Extract the (x, y) coordinate from the center of the cell holding the provided text.  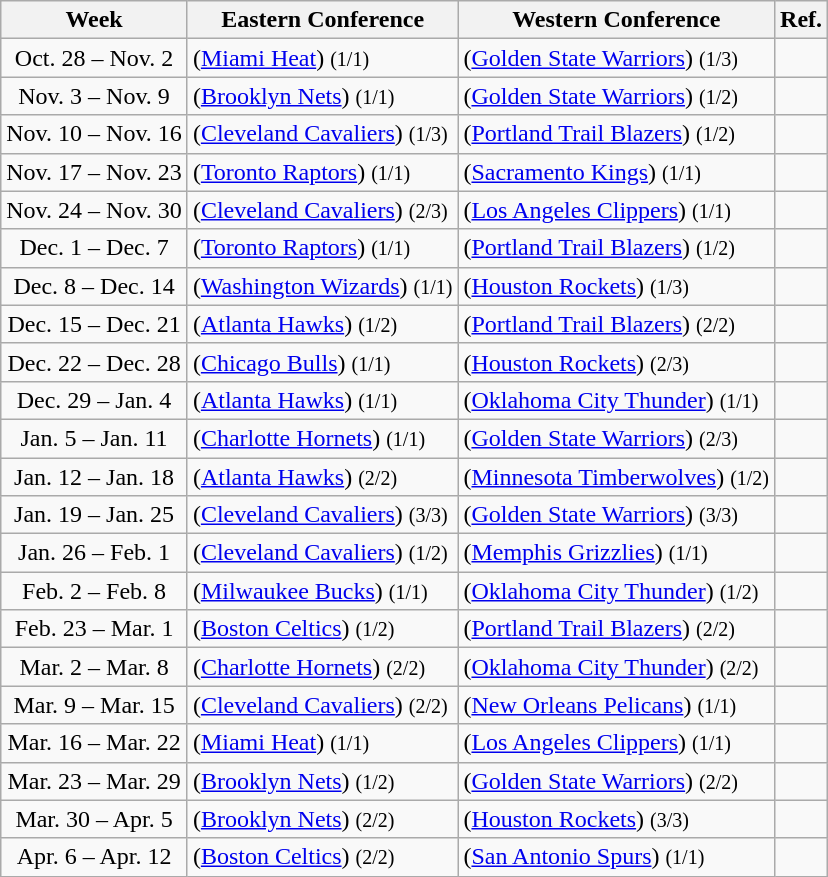
Eastern Conference (322, 20)
Nov. 17 – Nov. 23 (94, 172)
(Washington Wizards) (1/1) (322, 286)
(San Antonio Spurs) (1/1) (616, 857)
(Oklahoma City Thunder) (2/2) (616, 667)
Mar. 9 – Mar. 15 (94, 705)
Ref. (802, 20)
Nov. 10 – Nov. 16 (94, 134)
Oct. 28 – Nov. 2 (94, 58)
Mar. 2 – Mar. 8 (94, 667)
(Brooklyn Nets) (2/2) (322, 819)
Dec. 29 – Jan. 4 (94, 400)
(Charlotte Hornets) (2/2) (322, 667)
Jan. 12 – Jan. 18 (94, 477)
(Chicago Bulls) (1/1) (322, 362)
Dec. 8 – Dec. 14 (94, 286)
(Memphis Grizzlies) (1/1) (616, 553)
Western Conference (616, 20)
(New Orleans Pelicans) (1/1) (616, 705)
(Cleveland Cavaliers) (1/3) (322, 134)
(Atlanta Hawks) (1/1) (322, 400)
(Golden State Warriors) (1/3) (616, 58)
Feb. 23 – Mar. 1 (94, 629)
Dec. 1 – Dec. 7 (94, 248)
(Oklahoma City Thunder) (1/1) (616, 400)
(Brooklyn Nets) (1/2) (322, 781)
Apr. 6 – Apr. 12 (94, 857)
(Sacramento Kings) (1/1) (616, 172)
(Golden State Warriors) (2/2) (616, 781)
(Golden State Warriors) (2/3) (616, 438)
Mar. 23 – Mar. 29 (94, 781)
(Houston Rockets) (3/3) (616, 819)
Feb. 2 – Feb. 8 (94, 591)
(Cleveland Cavaliers) (3/3) (322, 515)
(Boston Celtics) (1/2) (322, 629)
(Cleveland Cavaliers) (2/2) (322, 705)
(Houston Rockets) (2/3) (616, 362)
Week (94, 20)
(Atlanta Hawks) (1/2) (322, 324)
(Golden State Warriors) (3/3) (616, 515)
Mar. 16 – Mar. 22 (94, 743)
(Milwaukee Bucks) (1/1) (322, 591)
Jan. 26 – Feb. 1 (94, 553)
(Oklahoma City Thunder) (1/2) (616, 591)
(Golden State Warriors) (1/2) (616, 96)
Nov. 24 – Nov. 30 (94, 210)
Nov. 3 – Nov. 9 (94, 96)
Dec. 22 – Dec. 28 (94, 362)
(Boston Celtics) (2/2) (322, 857)
(Minnesota Timberwolves) (1/2) (616, 477)
(Houston Rockets) (1/3) (616, 286)
(Cleveland Cavaliers) (1/2) (322, 553)
(Brooklyn Nets) (1/1) (322, 96)
Jan. 19 – Jan. 25 (94, 515)
Dec. 15 – Dec. 21 (94, 324)
Jan. 5 – Jan. 11 (94, 438)
Mar. 30 – Apr. 5 (94, 819)
(Cleveland Cavaliers) (2/3) (322, 210)
(Atlanta Hawks) (2/2) (322, 477)
(Charlotte Hornets) (1/1) (322, 438)
